Determine the [x, y] coordinate at the center of the cell enclosing the given text.  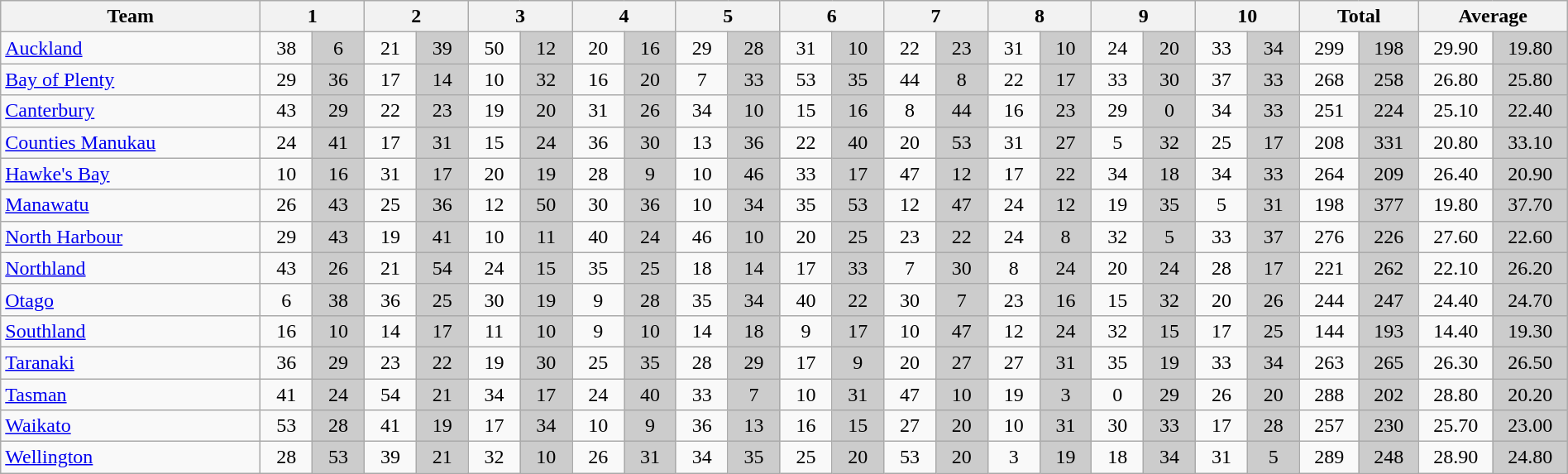
Tasman [131, 395]
276 [1329, 237]
33.10 [1530, 142]
20.90 [1530, 174]
25.70 [1456, 426]
22.10 [1456, 268]
28.80 [1456, 395]
144 [1329, 331]
22.60 [1530, 237]
Hawke's Bay [131, 174]
193 [1389, 331]
26.50 [1530, 362]
28.90 [1456, 457]
Otago [131, 299]
19.30 [1530, 331]
25.10 [1456, 111]
Wellington [131, 457]
247 [1389, 299]
230 [1389, 426]
24.80 [1530, 457]
Team [131, 17]
264 [1329, 174]
Waikato [131, 426]
262 [1389, 268]
Bay of Plenty [131, 79]
221 [1329, 268]
27.60 [1456, 237]
37.70 [1530, 205]
Auckland [131, 48]
24.40 [1456, 299]
331 [1389, 142]
14.40 [1456, 331]
251 [1329, 111]
4 [624, 17]
2 [417, 17]
258 [1389, 79]
22.40 [1530, 111]
North Harbour [131, 237]
26.30 [1456, 362]
263 [1329, 362]
257 [1329, 426]
265 [1389, 362]
208 [1329, 142]
289 [1329, 457]
Total [1359, 17]
25.80 [1530, 79]
Counties Manukau [131, 142]
26.20 [1530, 268]
Northland [131, 268]
1 [313, 17]
Canterbury [131, 111]
26.40 [1456, 174]
29.90 [1456, 48]
26.80 [1456, 79]
24.70 [1530, 299]
224 [1389, 111]
377 [1389, 205]
244 [1329, 299]
226 [1389, 237]
268 [1329, 79]
Average [1493, 17]
202 [1389, 395]
23.00 [1530, 426]
248 [1389, 457]
Southland [131, 331]
Taranaki [131, 362]
209 [1389, 174]
20.80 [1456, 142]
288 [1329, 395]
Manawatu [131, 205]
299 [1329, 48]
20.20 [1530, 395]
